Return [X, Y] of the center of cell containing provided text 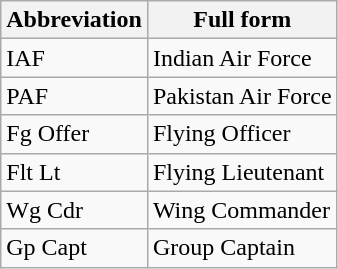
Fg Offer [74, 134]
Flying Officer [242, 134]
PAF [74, 96]
Wing Commander [242, 210]
Full form [242, 20]
Pakistan Air Force [242, 96]
Flying Lieutenant [242, 172]
Abbreviation [74, 20]
IAF [74, 58]
Group Captain [242, 248]
Gp Capt [74, 248]
Flt Lt [74, 172]
Indian Air Force [242, 58]
Wg Cdr [74, 210]
